Detect which cell encompasses the target text, then output its (X, Y) center coordinate. 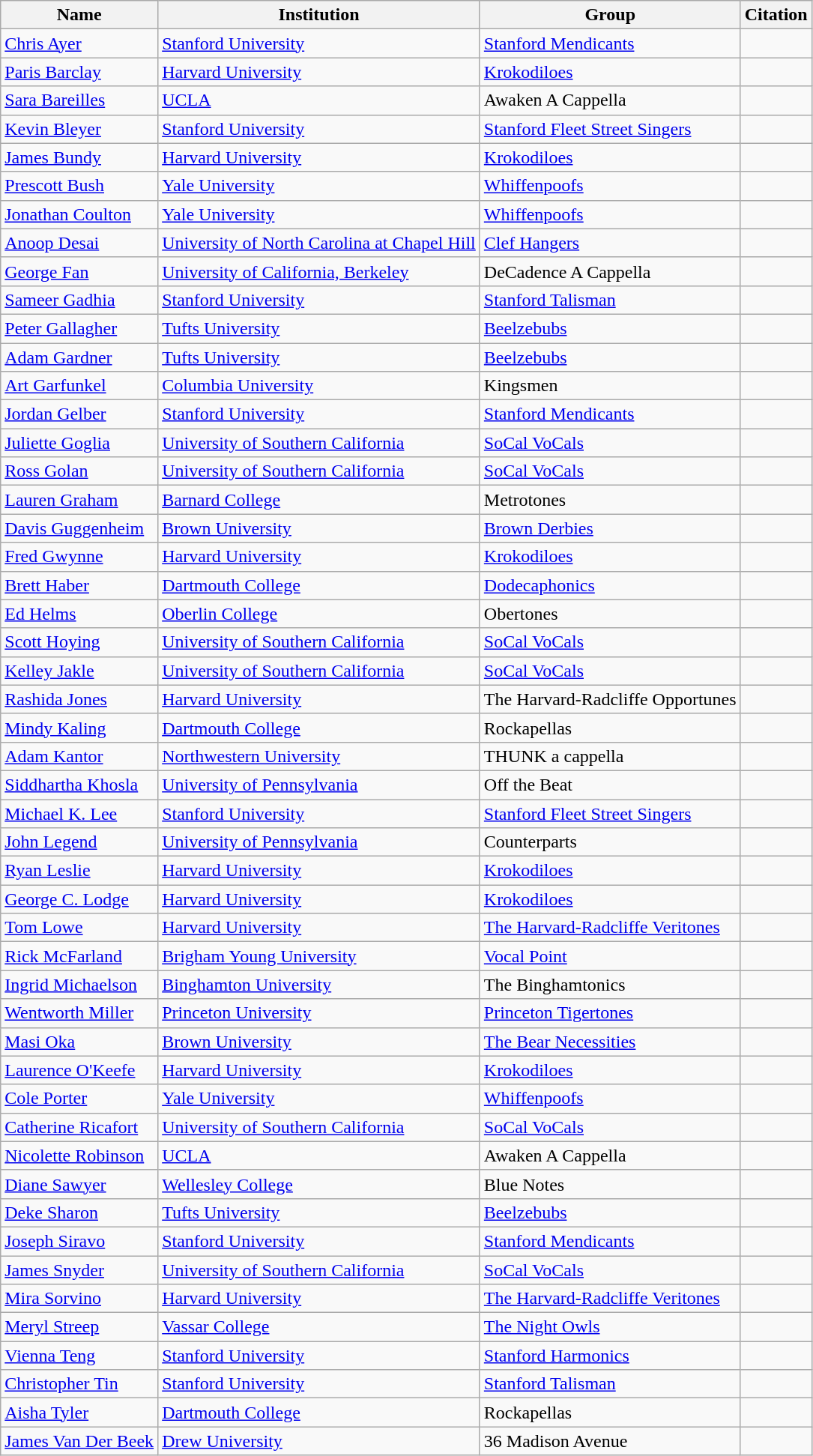
Wellesley College (319, 1184)
Davis Guggenheim (79, 528)
Mindy Kaling (79, 728)
Juliette Goglia (79, 443)
Name (79, 15)
Catherine Ricafort (79, 1127)
Siddhartha Khosla (79, 785)
Barnard College (319, 500)
Diane Sawyer (79, 1184)
Northwestern University (319, 756)
Columbia University (319, 386)
James Bundy (79, 157)
Princeton Tigertones (610, 1013)
Michael K. Lee (79, 813)
University of North Carolina at Chapel Hill (319, 243)
Dodecaphonics (610, 585)
Princeton University (319, 1013)
Lauren Graham (79, 500)
Vienna Teng (79, 1356)
Tom Lowe (79, 928)
Sara Bareilles (79, 100)
Binghamton University (319, 985)
THUNK a cappella (610, 756)
Metrotones (610, 500)
Laurence O'Keefe (79, 1070)
The Harvard-Radcliffe Opportunes (610, 699)
Peter Gallagher (79, 328)
James Snyder (79, 1270)
Ingrid Michaelson (79, 985)
Christopher Tin (79, 1384)
Institution (319, 15)
Brett Haber (79, 585)
Rick McFarland (79, 956)
Chris Ayer (79, 43)
Clef Hangers (610, 243)
Kevin Bleyer (79, 129)
The Binghamtonics (610, 985)
Jonathan Coulton (79, 214)
Sameer Gadhia (79, 300)
George C. Lodge (79, 899)
George Fan (79, 271)
Off the Beat (610, 785)
Wentworth Miller (79, 1013)
Art Garfunkel (79, 386)
Anoop Desai (79, 243)
The Bear Necessities (610, 1042)
Ross Golan (79, 471)
Cole Porter (79, 1099)
University of California, Berkeley (319, 271)
The Night Owls (610, 1327)
Adam Gardner (79, 357)
Group (610, 15)
Citation (776, 15)
Vassar College (319, 1327)
Deke Sharon (79, 1212)
Joseph Siravo (79, 1241)
Blue Notes (610, 1184)
Meryl Streep (79, 1327)
DeCadence A Cappella (610, 271)
Drew University (319, 1441)
Rashida Jones (79, 699)
Obertones (610, 614)
Nicolette Robinson (79, 1156)
Counterparts (610, 842)
Vocal Point (610, 956)
Masi Oka (79, 1042)
Kelley Jakle (79, 671)
36 Madison Avenue (610, 1441)
James Van Der Beek (79, 1441)
Paris Barclay (79, 72)
Aisha Tyler (79, 1413)
Prescott Bush (79, 186)
Fred Gwynne (79, 557)
Jordan Gelber (79, 414)
Stanford Harmonics (610, 1356)
Mira Sorvino (79, 1299)
Ed Helms (79, 614)
Kingsmen (610, 386)
John Legend (79, 842)
Brigham Young University (319, 956)
Brown Derbies (610, 528)
Oberlin College (319, 614)
Ryan Leslie (79, 871)
Scott Hoying (79, 642)
Adam Kantor (79, 756)
